Search for the cell housing the specified text and yield its [X, Y] center coordinate. 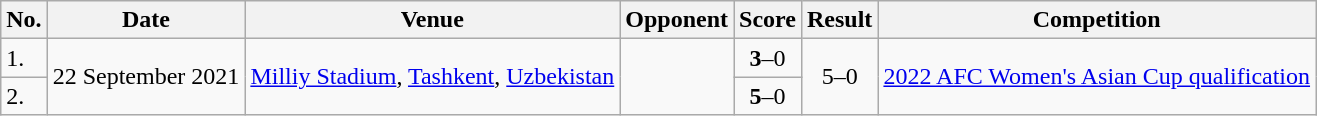
2. [24, 96]
22 September 2021 [146, 77]
Score [768, 20]
2022 AFC Women's Asian Cup qualification [1097, 77]
Venue [432, 20]
No. [24, 20]
Competition [1097, 20]
3–0 [768, 58]
1. [24, 58]
Milliy Stadium, Tashkent, Uzbekistan [432, 77]
Result [839, 20]
Opponent [677, 20]
Date [146, 20]
